Detect which cell encompasses the target text, then output its (X, Y) center coordinate. 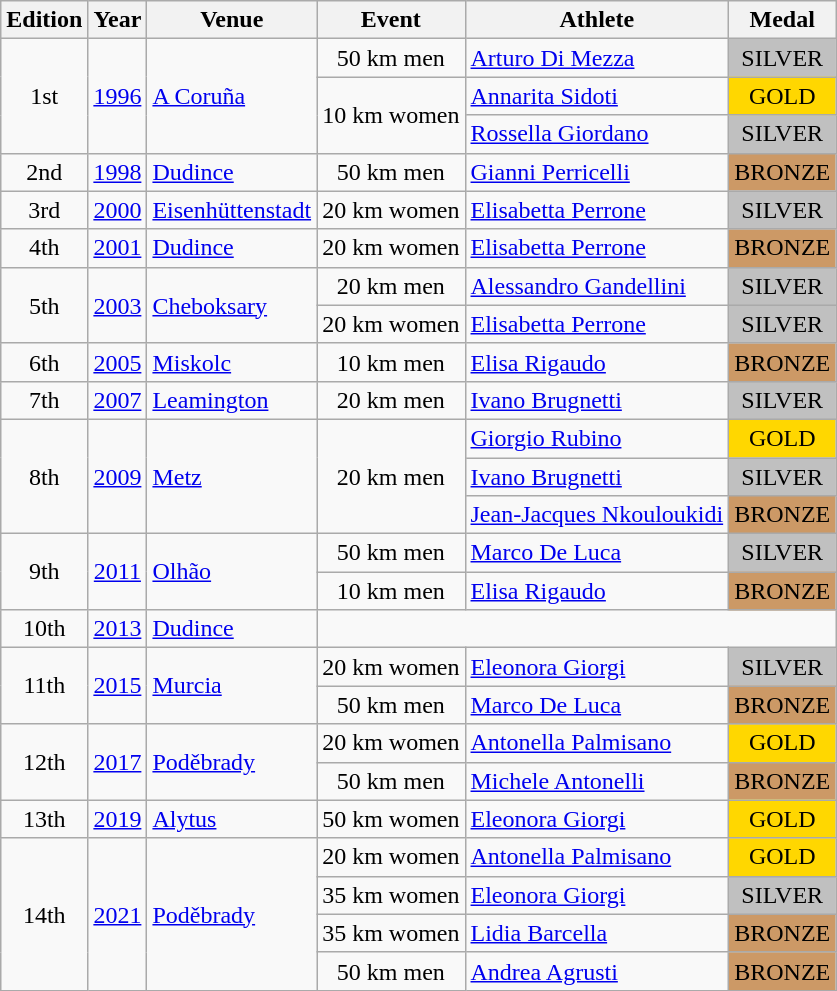
Metz (232, 476)
13th (44, 819)
2009 (118, 476)
Edition (44, 20)
2007 (118, 400)
Alessandro Gandellini (597, 286)
50 km women (391, 819)
Giorgio Rubino (597, 438)
2nd (44, 172)
8th (44, 476)
Medal (782, 20)
Year (118, 20)
Rossella Giordano (597, 134)
Leamington (232, 400)
Athlete (597, 20)
12th (44, 762)
Venue (232, 20)
2013 (118, 629)
2011 (118, 572)
Gianni Perricelli (597, 172)
2000 (118, 210)
1998 (118, 172)
2001 (118, 248)
1st (44, 96)
5th (44, 305)
Eisenhüttenstadt (232, 210)
10 km women (391, 115)
7th (44, 400)
9th (44, 572)
A Coruña (232, 96)
Alytus (232, 819)
2021 (118, 914)
Jean-Jacques Nkouloukidi (597, 515)
Cheboksary (232, 305)
1996 (118, 96)
11th (44, 686)
Arturo Di Mezza (597, 58)
Lidia Barcella (597, 933)
Annarita Sidoti (597, 96)
Olhão (232, 572)
Michele Antonelli (597, 781)
Andrea Agrusti (597, 971)
2015 (118, 686)
Murcia (232, 686)
14th (44, 914)
2019 (118, 819)
3rd (44, 210)
2017 (118, 762)
6th (44, 362)
2005 (118, 362)
Event (391, 20)
Miskolc (232, 362)
10th (44, 629)
4th (44, 248)
2003 (118, 305)
